Pinpoint the cell where the given text exists, returning its (x, y) midpoint coordinate. 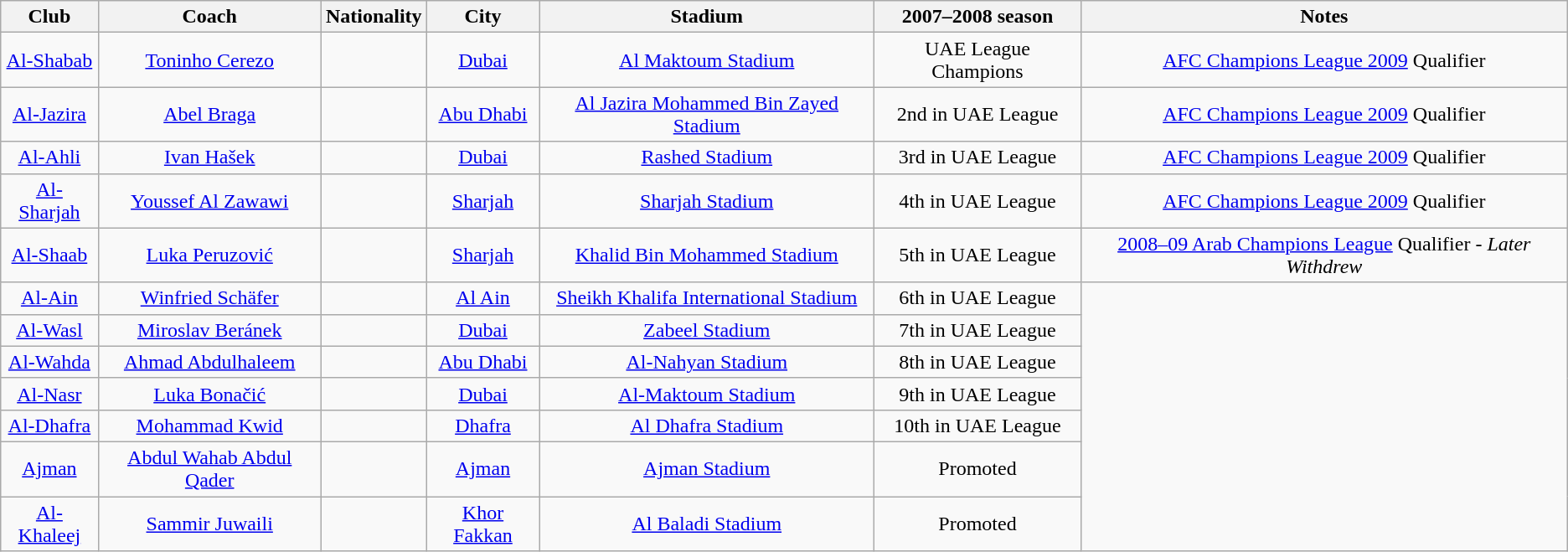
City (482, 17)
Coach (209, 17)
Al-Dhafra (49, 426)
Al-Wahda (49, 362)
4th in UAE League (978, 201)
Zabeel Stadium (707, 330)
Al-Shabab (49, 60)
Al-Wasl (49, 330)
Al Maktoum Stadium (707, 60)
Ivan Hašek (209, 157)
Al-Shaab (49, 255)
Al-Maktoum Stadium (707, 394)
Sheikh Khalifa International Stadium (707, 298)
2nd in UAE League (978, 114)
Winfried Schäfer (209, 298)
3rd in UAE League (978, 157)
7th in UAE League (978, 330)
9th in UAE League (978, 394)
Khalid Bin Mohammed Stadium (707, 255)
2008–09 Arab Champions League Qualifier - Later Withdrew (1323, 255)
Al-Ahli (49, 157)
Al Jazira Mohammed Bin Zayed Stadium (707, 114)
Sammir Juwaili (209, 523)
Abel Braga (209, 114)
Luka Bonačić (209, 394)
UAE League Champions (978, 60)
6th in UAE League (978, 298)
Stadium (707, 17)
8th in UAE League (978, 362)
Ajman Stadium (707, 469)
Nationality (374, 17)
Ahmad Abdulhaleem (209, 362)
Al-Khaleej (49, 523)
Club (49, 17)
Al-Sharjah (49, 201)
Al-Ain (49, 298)
Al Dhafra Stadium (707, 426)
Dhafra (482, 426)
Khor Fakkan (482, 523)
Youssef Al Zawawi (209, 201)
5th in UAE League (978, 255)
Miroslav Beránek (209, 330)
Al-Jazira (49, 114)
Al Baladi Stadium (707, 523)
Rashed Stadium (707, 157)
Al-Nasr (49, 394)
Sharjah Stadium (707, 201)
Al Ain (482, 298)
10th in UAE League (978, 426)
Abdul Wahab Abdul Qader (209, 469)
Toninho Cerezo (209, 60)
Luka Peruzović (209, 255)
Al-Nahyan Stadium (707, 362)
2007–2008 season (978, 17)
Notes (1323, 17)
Mohammad Kwid (209, 426)
